Locate the cell with the specified text and output its (x, y) center coordinate. 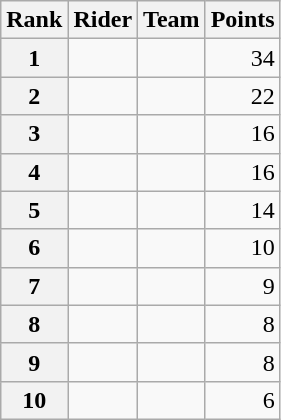
Rank (34, 20)
22 (242, 96)
3 (34, 134)
1 (34, 58)
7 (34, 286)
2 (34, 96)
5 (34, 210)
Points (242, 20)
4 (34, 172)
34 (242, 58)
Rider (103, 20)
14 (242, 210)
Team (172, 20)
